For the text-containing cell, return its midpoint in (X, Y) coordinate format. 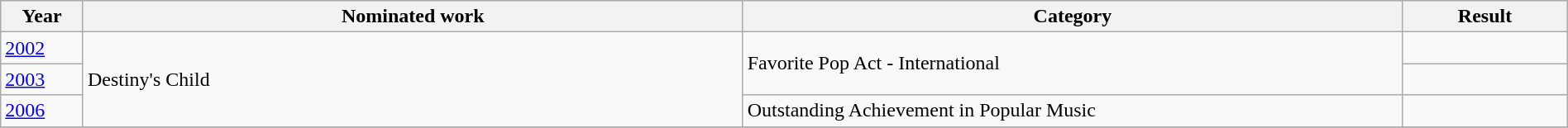
Year (42, 17)
Destiny's Child (413, 79)
2003 (42, 79)
Nominated work (413, 17)
Category (1073, 17)
2006 (42, 111)
2002 (42, 48)
Outstanding Achievement in Popular Music (1073, 111)
Favorite Pop Act - International (1073, 64)
Result (1485, 17)
